Capture the cell that displays the provided text and extract its [x, y] central coordinate. 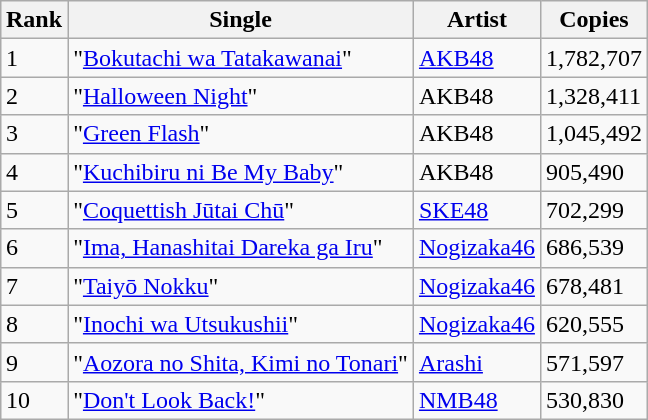
"Don't Look Back!" [241, 400]
NMB48 [476, 400]
Single [241, 20]
3 [34, 134]
1,328,411 [594, 96]
"Halloween Night" [241, 96]
"Kuchibiru ni Be My Baby" [241, 172]
1,045,492 [594, 134]
678,481 [594, 286]
530,830 [594, 400]
"Inochi wa Utsukushii" [241, 324]
4 [34, 172]
2 [34, 96]
Rank [34, 20]
Artist [476, 20]
620,555 [594, 324]
1,782,707 [594, 58]
Arashi [476, 362]
686,539 [594, 248]
"Ima, Hanashitai Dareka ga Iru" [241, 248]
702,299 [594, 210]
905,490 [594, 172]
"Taiyō Nokku" [241, 286]
10 [34, 400]
9 [34, 362]
SKE48 [476, 210]
7 [34, 286]
8 [34, 324]
1 [34, 58]
Copies [594, 20]
6 [34, 248]
571,597 [594, 362]
5 [34, 210]
"Bokutachi wa Tatakawanai" [241, 58]
"Coquettish Jūtai Chū" [241, 210]
"Green Flash" [241, 134]
"Aozora no Shita, Kimi no Tonari" [241, 362]
